Capture the cell that displays the provided text and extract its (X, Y) central coordinate. 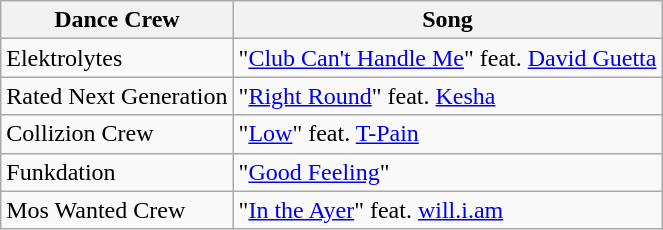
Dance Crew (117, 20)
Funkdation (117, 172)
Elektrolytes (117, 58)
"Club Can't Handle Me" feat. David Guetta (448, 58)
Collizion Crew (117, 134)
Song (448, 20)
"In the Ayer" feat. will.i.am (448, 210)
Mos Wanted Crew (117, 210)
"Low" feat. T-Pain (448, 134)
"Good Feeling" (448, 172)
"Right Round" feat. Kesha (448, 96)
Rated Next Generation (117, 96)
